For the text-containing cell, return its midpoint in (x, y) coordinate format. 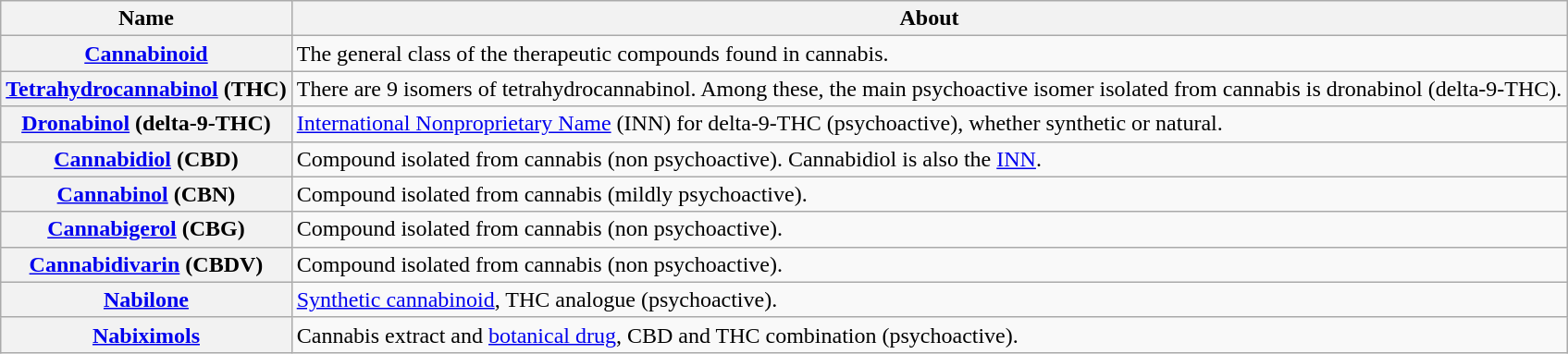
Cannabigerol (CBG) (146, 229)
Tetrahydrocannabinol (THC) (146, 89)
Nabiximols (146, 335)
About (929, 18)
Name (146, 18)
The general class of the therapeutic compounds found in cannabis. (929, 54)
Cannabinol (CBN) (146, 194)
International Nonproprietary Name (INN) for delta-9-THC (psychoactive), whether synthetic or natural. (929, 124)
Dronabinol (delta-9-THC) (146, 124)
There are 9 isomers of tetrahydrocannabinol. Among these, the main psychoactive isomer isolated from cannabis is dronabinol (delta-9-THC). (929, 89)
Cannabidiol (CBD) (146, 159)
Cannabinoid (146, 54)
Nabilone (146, 299)
Cannabidivarin (CBDV) (146, 264)
Cannabis extract and botanical drug, CBD and THC combination (psychoactive). (929, 335)
Compound isolated from cannabis (non psychoactive). Cannabidiol is also the INN. (929, 159)
Compound isolated from cannabis (mildly psychoactive). (929, 194)
Synthetic cannabinoid, THC analogue (psychoactive). (929, 299)
